Return the [x, y] coordinate for the center point of the cell that contains the specified text.  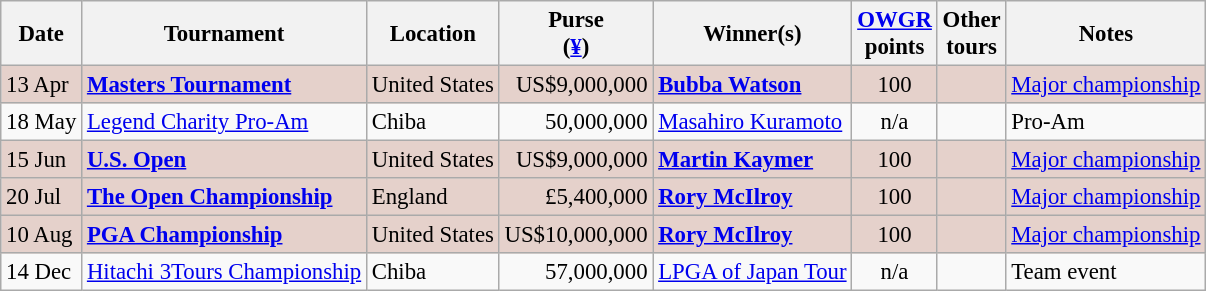
U.S. Open [224, 160]
Masahiro Kuramoto [752, 122]
£5,400,000 [576, 197]
PGA Championship [224, 235]
OWGRpoints [894, 34]
Purse(¥) [576, 34]
Legend Charity Pro-Am [224, 122]
Date [42, 34]
13 Apr [42, 85]
Winner(s) [752, 34]
Chiba [432, 122]
The Open Championship [224, 197]
15 Jun [42, 160]
Location [432, 34]
Notes [1106, 34]
10 Aug [42, 235]
Pro-Am [1106, 122]
50,000,000 [576, 122]
Othertours [972, 34]
Bubba Watson [752, 85]
England [432, 197]
Martin Kaymer [752, 160]
n/a [894, 122]
Tournament [224, 34]
18 May [42, 122]
Masters Tournament [224, 85]
20 Jul [42, 197]
US$10,000,000 [576, 235]
